Locate the cell with the specified text and output its [x, y] center coordinate. 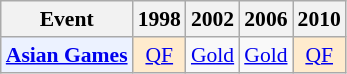
Event [67, 19]
2002 [212, 19]
2010 [320, 19]
2006 [266, 19]
Asian Games [67, 55]
1998 [160, 19]
